Identify which cell holds the provided text, then report its (X, Y) central coordinate. 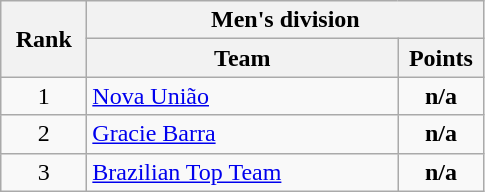
Men's division (286, 20)
Brazilian Top Team (242, 172)
Gracie Barra (242, 134)
Rank (44, 39)
Nova União (242, 96)
2 (44, 134)
1 (44, 96)
Points (441, 58)
3 (44, 172)
Team (242, 58)
